Return [X, Y] of the center of cell containing provided text 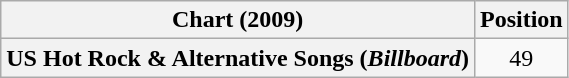
US Hot Rock & Alternative Songs (Billboard) [238, 58]
Chart (2009) [238, 20]
49 [521, 58]
Position [521, 20]
